Provide the [x, y] coordinate of the cell's center where the given text is located.  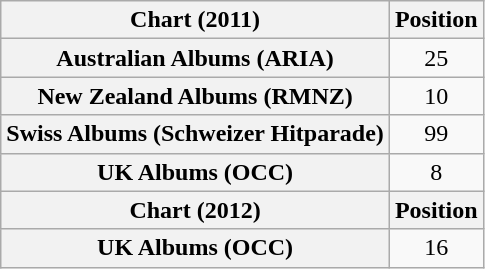
99 [436, 134]
8 [436, 172]
Chart (2012) [196, 210]
16 [436, 248]
Swiss Albums (Schweizer Hitparade) [196, 134]
New Zealand Albums (RMNZ) [196, 96]
10 [436, 96]
25 [436, 58]
Chart (2011) [196, 20]
Australian Albums (ARIA) [196, 58]
